Locate the cell with the specified text and output its [x, y] center coordinate. 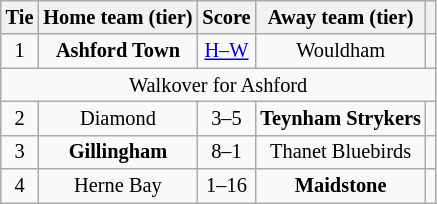
4 [20, 186]
3 [20, 152]
3–5 [226, 118]
Away team (tier) [340, 17]
Teynham Strykers [340, 118]
Tie [20, 17]
Score [226, 17]
8–1 [226, 152]
Ashford Town [118, 51]
Thanet Bluebirds [340, 152]
Herne Bay [118, 186]
H–W [226, 51]
1 [20, 51]
Home team (tier) [118, 17]
1–16 [226, 186]
Gillingham [118, 152]
Maidstone [340, 186]
2 [20, 118]
Diamond [118, 118]
Walkover for Ashford [218, 85]
Wouldham [340, 51]
